Scan for the cell matching the given text and deliver its [X, Y] coordinate at center. 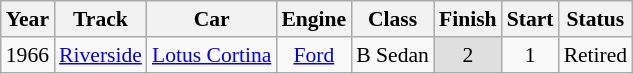
Finish [468, 19]
B Sedan [392, 55]
Car [212, 19]
Ford [314, 55]
1 [530, 55]
Start [530, 19]
Status [596, 19]
2 [468, 55]
Riverside [100, 55]
Lotus Cortina [212, 55]
Class [392, 19]
1966 [28, 55]
Retired [596, 55]
Year [28, 19]
Engine [314, 19]
Track [100, 19]
